Search for the cell housing the specified text and yield its (x, y) center coordinate. 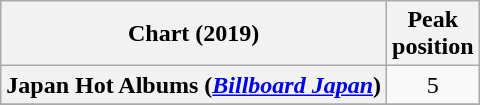
Japan Hot Albums (Billboard Japan) (194, 85)
Peakposition (433, 34)
Chart (2019) (194, 34)
5 (433, 85)
